Return [X, Y] of the center of cell containing provided text 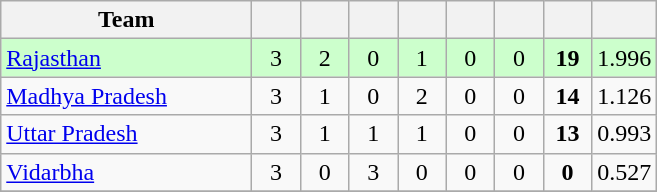
14 [568, 96]
Uttar Pradesh [126, 134]
Team [126, 20]
Rajasthan [126, 58]
1.996 [624, 58]
Madhya Pradesh [126, 96]
Vidarbha [126, 172]
13 [568, 134]
0.993 [624, 134]
0.527 [624, 172]
1.126 [624, 96]
19 [568, 58]
